Locate the cell with the specified text and output its (X, Y) center coordinate. 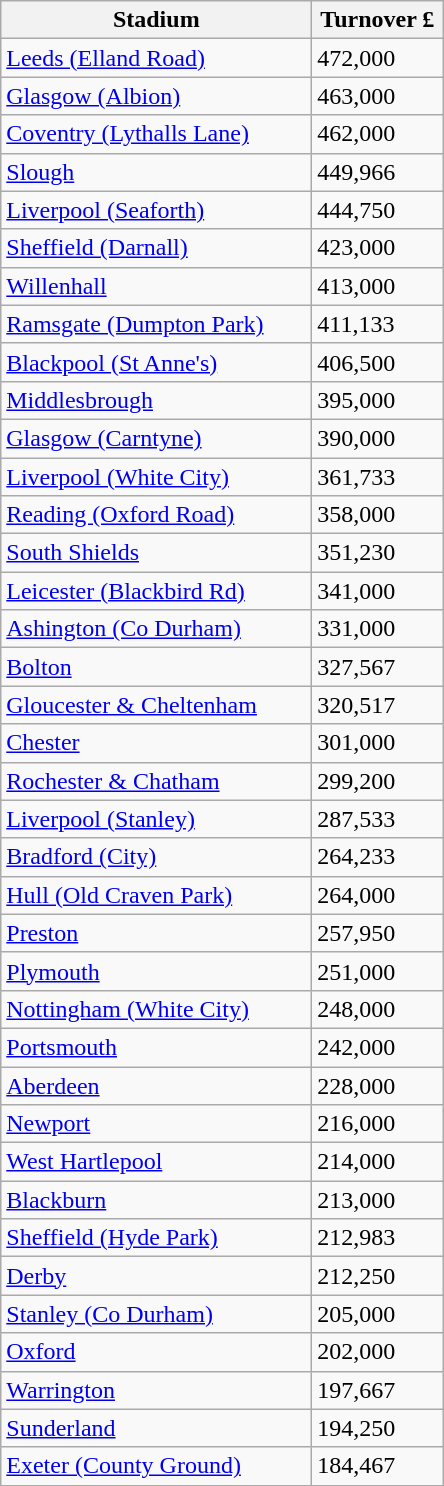
205,000 (378, 1314)
Hull (Old Craven Park) (156, 895)
212,250 (378, 1276)
194,250 (378, 1428)
Liverpool (Stanley) (156, 819)
Newport (156, 1124)
Portsmouth (156, 1047)
251,000 (378, 971)
331,000 (378, 629)
351,230 (378, 553)
Leeds (Elland Road) (156, 58)
242,000 (378, 1047)
Sheffield (Hyde Park) (156, 1238)
413,000 (378, 286)
Glasgow (Albion) (156, 96)
301,000 (378, 743)
Chester (156, 743)
Oxford (156, 1352)
358,000 (378, 515)
Blackburn (156, 1200)
Blackpool (St Anne's) (156, 362)
Sunderland (156, 1428)
Middlesbrough (156, 400)
Reading (Oxford Road) (156, 515)
Liverpool (White City) (156, 477)
248,000 (378, 1009)
212,983 (378, 1238)
213,000 (378, 1200)
449,966 (378, 172)
Stadium (156, 20)
184,467 (378, 1466)
390,000 (378, 438)
406,500 (378, 362)
197,667 (378, 1390)
Ashington (Co Durham) (156, 629)
Nottingham (White City) (156, 1009)
327,567 (378, 667)
228,000 (378, 1085)
216,000 (378, 1124)
Leicester (Blackbird Rd) (156, 591)
Bolton (156, 667)
Rochester & Chatham (156, 781)
Glasgow (Carntyne) (156, 438)
Bradford (City) (156, 857)
395,000 (378, 400)
341,000 (378, 591)
472,000 (378, 58)
Exeter (County Ground) (156, 1466)
320,517 (378, 705)
Willenhall (156, 286)
Ramsgate (Dumpton Park) (156, 324)
Gloucester & Cheltenham (156, 705)
West Hartlepool (156, 1162)
264,000 (378, 895)
264,233 (378, 857)
462,000 (378, 134)
423,000 (378, 248)
Slough (156, 172)
287,533 (378, 819)
Warrington (156, 1390)
202,000 (378, 1352)
Aberdeen (156, 1085)
Derby (156, 1276)
463,000 (378, 96)
Coventry (Lythalls Lane) (156, 134)
299,200 (378, 781)
Sheffield (Darnall) (156, 248)
411,133 (378, 324)
444,750 (378, 210)
214,000 (378, 1162)
Stanley (Co Durham) (156, 1314)
Preston (156, 933)
Liverpool (Seaforth) (156, 210)
361,733 (378, 477)
Plymouth (156, 971)
Turnover £ (378, 20)
South Shields (156, 553)
257,950 (378, 933)
